Detect which cell encompasses the target text, then output its (x, y) center coordinate. 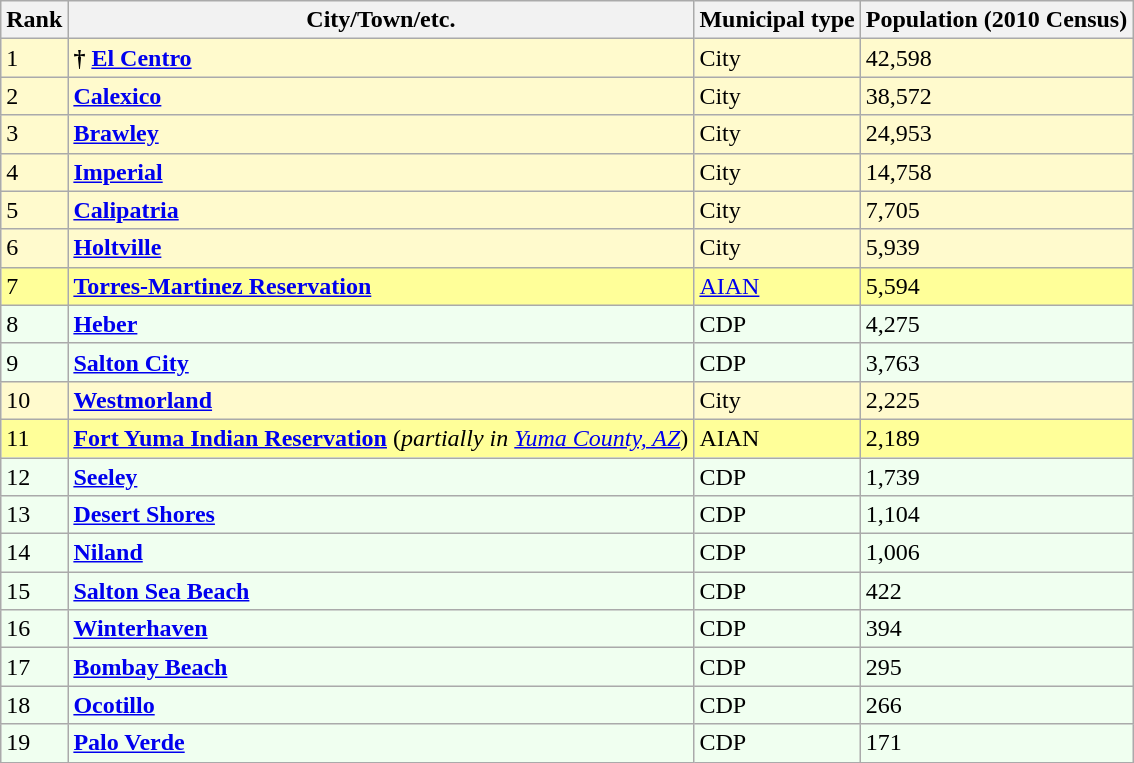
15 (34, 591)
7,705 (996, 210)
9 (34, 362)
394 (996, 629)
38,572 (996, 96)
10 (34, 400)
6 (34, 248)
171 (996, 743)
Holtville (381, 248)
1,006 (996, 553)
14 (34, 553)
2,225 (996, 400)
Imperial (381, 172)
13 (34, 515)
Niland (381, 553)
14,758 (996, 172)
Bombay Beach (381, 667)
4,275 (996, 324)
8 (34, 324)
Fort Yuma Indian Reservation (partially in Yuma County, AZ) (381, 438)
Palo Verde (381, 743)
Salton Sea Beach (381, 591)
5,594 (996, 286)
5 (34, 210)
3,763 (996, 362)
24,953 (996, 134)
7 (34, 286)
Salton City (381, 362)
42,598 (996, 58)
Seeley (381, 477)
5,939 (996, 248)
Torres-Martinez Reservation (381, 286)
11 (34, 438)
Municipal type (777, 20)
Desert Shores (381, 515)
16 (34, 629)
Ocotillo (381, 705)
266 (996, 705)
1 (34, 58)
City/Town/etc. (381, 20)
422 (996, 591)
† El Centro (381, 58)
2,189 (996, 438)
1,104 (996, 515)
4 (34, 172)
Rank (34, 20)
Population (2010 Census) (996, 20)
Winterhaven (381, 629)
18 (34, 705)
Westmorland (381, 400)
3 (34, 134)
295 (996, 667)
1,739 (996, 477)
19 (34, 743)
Heber (381, 324)
Brawley (381, 134)
17 (34, 667)
12 (34, 477)
2 (34, 96)
Calipatria (381, 210)
Calexico (381, 96)
